Detect which cell encompasses the target text, then output its (x, y) center coordinate. 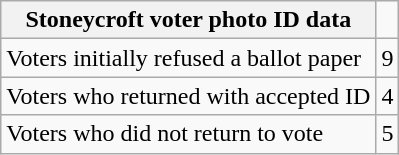
Stoneycroft voter photo ID data (188, 20)
Voters who returned with accepted ID (188, 96)
Voters who did not return to vote (188, 134)
Voters initially refused a ballot paper (188, 58)
5 (388, 134)
4 (388, 96)
9 (388, 58)
